From the cell containing the given text, extract its center point as [x, y] coordinate. 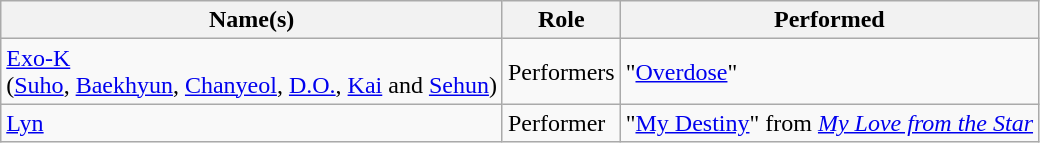
Lyn [252, 123]
Role [561, 20]
"Overdose" [829, 72]
Performer [561, 123]
Exo-K(Suho, Baekhyun, Chanyeol, D.O., Kai and Sehun) [252, 72]
Performed [829, 20]
Name(s) [252, 20]
"My Destiny" from My Love from the Star [829, 123]
Performers [561, 72]
